Capture the cell that displays the provided text and extract its [X, Y] central coordinate. 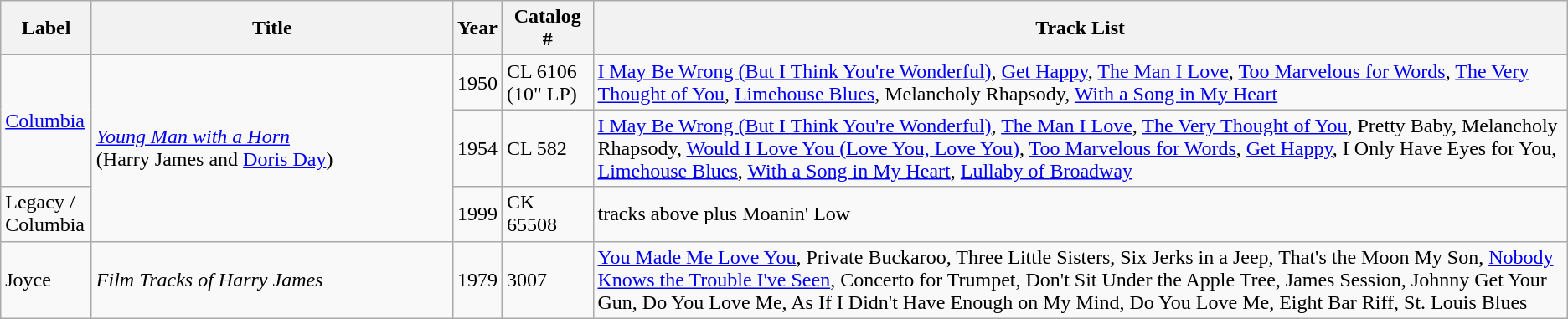
Legacy / Columbia [47, 214]
tracks above plus Moanin' Low [1081, 214]
Title [271, 28]
CL 582 [548, 148]
Film Tracks of Harry James [271, 280]
1999 [477, 214]
Label [47, 28]
Year [477, 28]
Young Man with a Horn(Harry James and Doris Day) [271, 148]
Joyce [47, 280]
Track List [1081, 28]
1954 [477, 148]
3007 [548, 280]
CK 65508 [548, 214]
Columbia [47, 121]
Catalog # [548, 28]
CL 6106(10" LP) [548, 82]
1950 [477, 82]
1979 [477, 280]
